Detect which cell encompasses the target text, then output its [X, Y] center coordinate. 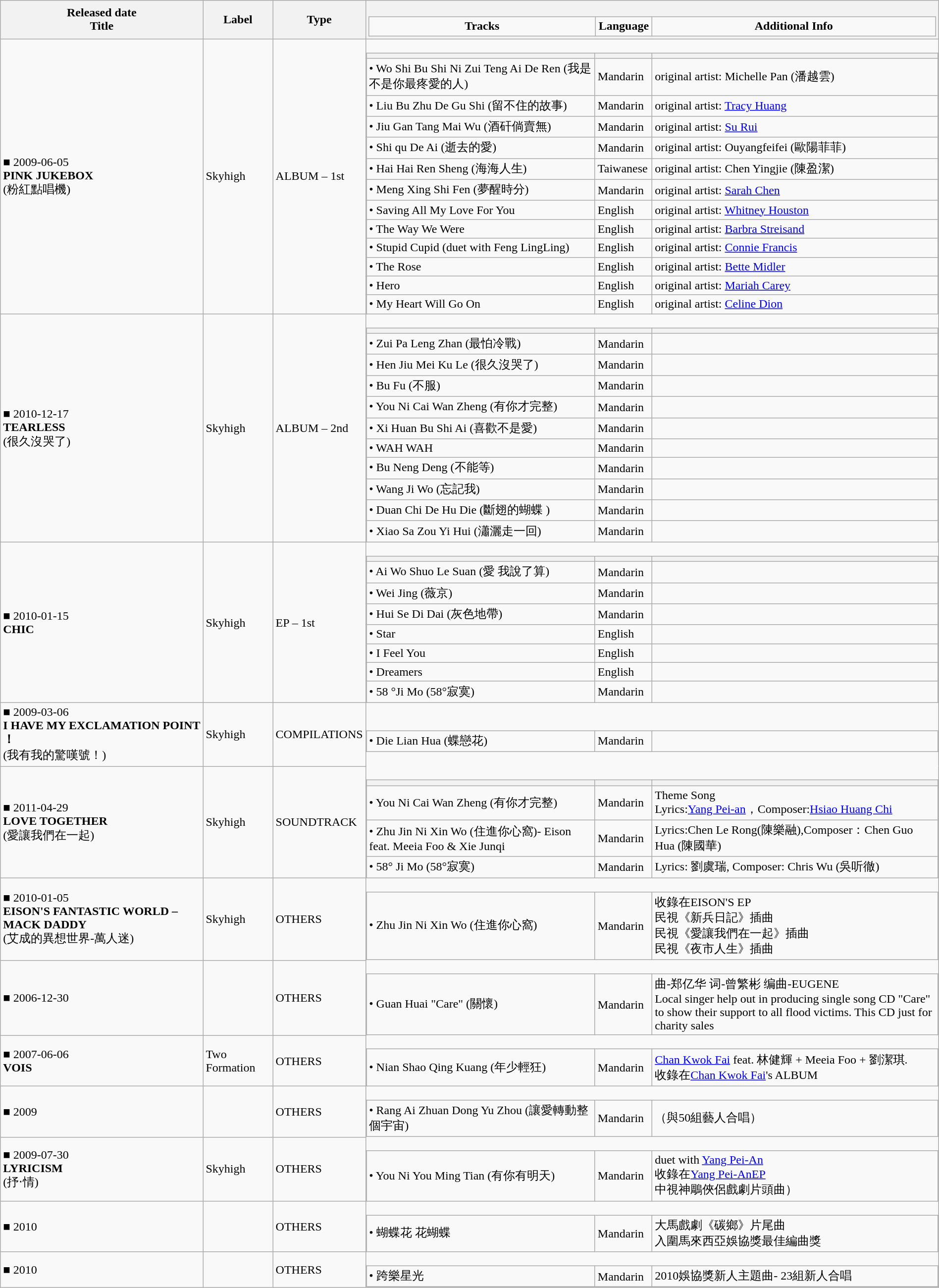
■ 2006-12-30 [102, 998]
Taiwanese [623, 169]
Released dateTitle [102, 20]
• Rang Ai Zhuan Dong Yu Zhou (讓愛轉動整個宇宙) [481, 1118]
• WAH WAH [481, 448]
• Star [481, 634]
original artist: Mariah Carey [795, 285]
• The Way We Were [481, 229]
• I Feel You [481, 653]
■ 2010-12-17 TEARLESS (很久沒哭了) [102, 428]
• 58° Ji Mo (58°寂寞) [481, 867]
• Stupid Cupid (duet with Feng LingLing) [481, 248]
• Guan Huai "Care" (關懷) [481, 1005]
■ 2010-01-15 CHIC [102, 623]
original artist: Sarah Chen [795, 190]
• You Ni You Ming Tian (有你有明天) [481, 1176]
EP – 1st [319, 623]
original artist: Su Rui [795, 127]
• Die Lian Hua (蝶戀花) Mandarin [652, 735]
SOUNDTRACK [319, 822]
ALBUM – 1st [319, 176]
Theme SongLyrics:Yang Pei-an，Composer:Hsiao Huang Chi [795, 803]
• Hen Jiu Mei Ku Le (很久沒哭了) [481, 365]
• Nian Shao Qing Kuang (年少輕狂) Mandarin Chan Kwok Fai feat. 林健輝 + Meeia Foo + 劉潔琪.收錄在Chan Kwok Fai's ALBUM [652, 1061]
• Wei Jing (薇京) [481, 593]
original artist: Michelle Pan (潘越雲) [795, 77]
• Zui Pa Leng Zhan (最怕冷戰) [481, 344]
• Xi Huan Bu Shi Ai (喜歡不是愛) [481, 428]
original artist: Ouyangfeifei (歐陽菲菲) [795, 148]
• Hai Hai Ren Sheng (海海人生) [481, 169]
Chan Kwok Fai feat. 林健輝 + Meeia Foo + 劉潔琪.收錄在Chan Kwok Fai's ALBUM [795, 1068]
• The Rose [481, 267]
• Dreamers [481, 672]
■ 2011-04-29LOVE TOGETHER(愛讓我們在一起) [102, 822]
• Die Lian Hua (蝶戀花) [481, 741]
Lyrics:Chen Le Rong(陳樂融),Composer：Chen Guo Hua (陳國華) [795, 838]
Language [624, 26]
收錄在EISON'S EP民視《新兵日記》插曲民視《愛讓我們在一起》插曲民視《夜市人生》插曲 [795, 925]
• My Heart Will Go On [481, 304]
（與50組藝人合唱） [795, 1118]
• 蝴蝶花 花蝴蝶 Mandarin 大馬戲劇《碳鄉》片尾曲入圍馬來西亞娛協獎最佳編曲獎 [652, 1227]
■ 2009-03-06 I HAVE MY EXCLAMATION POINT ！(我有我的驚嘆號！) [102, 735]
■ 2009 [102, 1112]
• Zhu Jin Ni Xin Wo (住進你心窩)- Eison feat. Meeia Foo & Xie Junqi [481, 838]
original artist: Tracy Huang [795, 106]
• Xiao Sa Zou Yi Hui (瀟灑走一回) [481, 531]
original artist: Whitney Houston [795, 210]
• Nian Shao Qing Kuang (年少輕狂) [481, 1068]
• 跨樂星光 Mandarin 2010娛協獎新人主題曲- 23組新人合唱 [652, 1270]
■ 2009-06-05 PINK JUKEBOX(粉紅點唱機) [102, 176]
• Ai Wo Shuo Le Suan (愛 我說了算) [481, 572]
■ 2007-06-06VOIS [102, 1061]
original artist: Chen Yingjie (陳盈潔) [795, 169]
• Duan Chi De Hu Die (斷翅的蝴蝶 ) [481, 510]
Additional Info [794, 26]
• Hero [481, 285]
• Jiu Gan Tang Mai Wu (酒矸倘賣無) [481, 127]
• Saving All My Love For You [481, 210]
• Meng Xing Shi Fen (夢醒時分) [481, 190]
Type [319, 20]
Tracks Language Additional Info [652, 20]
Tracks [482, 26]
大馬戲劇《碳鄉》片尾曲入圍馬來西亞娛協獎最佳編曲獎 [795, 1233]
• Rang Ai Zhuan Dong Yu Zhou (讓愛轉動整個宇宙) Mandarin （與50組藝人合唱） [652, 1112]
Two Formation [238, 1061]
• Bu Neng Deng (不能等) [481, 469]
• 跨樂星光 [481, 1276]
original artist: Connie Francis [795, 248]
COMPILATIONS [319, 735]
• Hui Se Di Dai (灰色地帶) [481, 614]
• 58 °Ji Mo (58°寂寞) [481, 692]
• Wang Ji Wo (忘記我) [481, 489]
• Liu Bu Zhu De Gu Shi (留不住的故事) [481, 106]
• Zhu Jin Ni Xin Wo (住進你心窩) [481, 925]
2010娛協獎新人主題曲- 23組新人合唱 [795, 1276]
• Bu Fu (不服) [481, 386]
original artist: Barbra Streisand [795, 229]
■ 2010-01-05EISON'S FANTASTIC WORLD – MACK DADDY(艾成的異想世界-萬人迷) [102, 919]
• Shi qu De Ai (逝去的愛) [481, 148]
duet with Yang Pei-An收錄在Yang Pei-AnEP 中視神鵰俠侶戲劇片頭曲） [795, 1176]
ALBUM – 2nd [319, 428]
• 蝴蝶花 花蝴蝶 [481, 1233]
original artist: Celine Dion [795, 304]
original artist: Bette Midler [795, 267]
Lyrics: 劉虞瑞, Composer: Chris Wu (吳听徹) [795, 867]
• Wo Shi Bu Shi Ni Zui Teng Ai De Ren (我是不是你最疼愛的人) [481, 77]
Label [238, 20]
• Zhu Jin Ni Xin Wo (住進你心窩) Mandarin 收錄在EISON'S EP民視《新兵日記》插曲民視《愛讓我們在一起》插曲民視《夜市人生》插曲 [652, 919]
■ 2009-07-30LYRICISM (抒‧情) [102, 1169]
• You Ni You Ming Tian (有你有明天) Mandarin duet with Yang Pei-An收錄在Yang Pei-AnEP 中視神鵰俠侶戲劇片頭曲） [652, 1169]
